For the text-containing cell, return its midpoint in [X, Y] coordinate format. 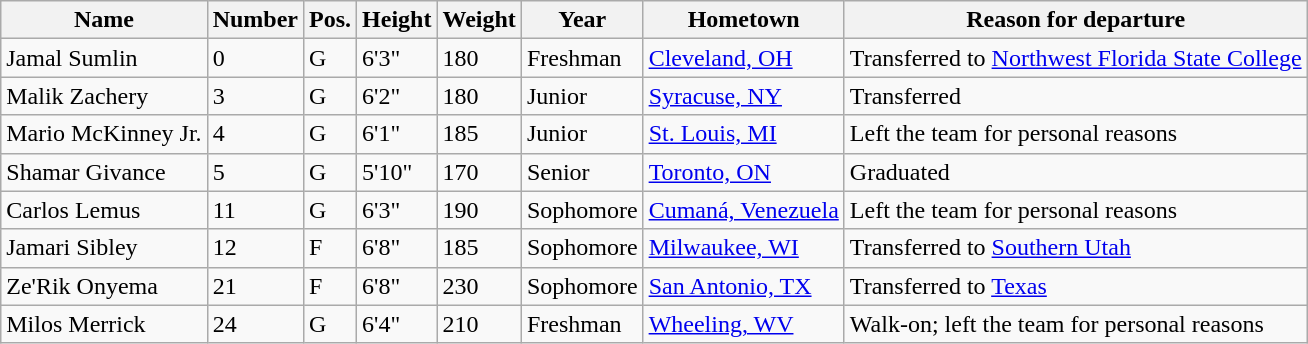
Transferred to Texas [1076, 286]
5 [255, 172]
Walk-on; left the team for personal reasons [1076, 324]
Senior [582, 172]
Transferred to Southern Utah [1076, 248]
Hometown [744, 20]
Wheeling, WV [744, 324]
6'4" [397, 324]
San Antonio, TX [744, 286]
0 [255, 58]
12 [255, 248]
Milos Merrick [104, 324]
170 [479, 172]
Graduated [1076, 172]
St. Louis, MI [744, 134]
Toronto, ON [744, 172]
Pos. [330, 20]
Cumaná, Venezuela [744, 210]
Shamar Givance [104, 172]
4 [255, 134]
Reason for departure [1076, 20]
Syracuse, NY [744, 96]
11 [255, 210]
3 [255, 96]
Cleveland, OH [744, 58]
Year [582, 20]
Name [104, 20]
6'2" [397, 96]
230 [479, 286]
Ze'Rik Onyema [104, 286]
Number [255, 20]
Height [397, 20]
6'1" [397, 134]
Milwaukee, WI [744, 248]
190 [479, 210]
Transferred to Northwest Florida State College [1076, 58]
Carlos Lemus [104, 210]
Jamari Sibley [104, 248]
24 [255, 324]
21 [255, 286]
Jamal Sumlin [104, 58]
210 [479, 324]
5'10" [397, 172]
Malik Zachery [104, 96]
Transferred [1076, 96]
Weight [479, 20]
Mario McKinney Jr. [104, 134]
